Scan for the cell matching the given text and deliver its [X, Y] coordinate at center. 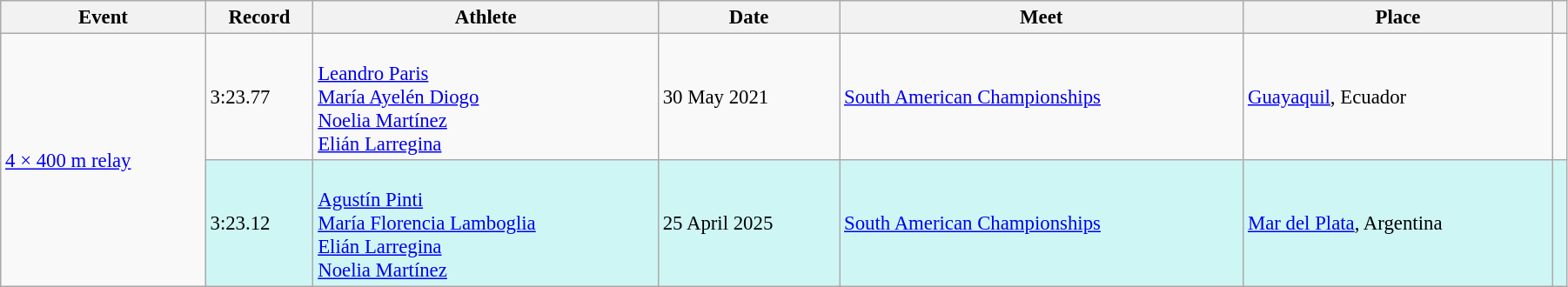
Meet [1042, 17]
25 April 2025 [748, 224]
Place [1398, 17]
Event [103, 17]
4 × 400 m relay [103, 160]
Record [259, 17]
Guayaquil, Ecuador [1398, 97]
Date [748, 17]
30 May 2021 [748, 97]
Agustín PintiMaría Florencia LambogliaElián LarreginaNoelia Martínez [486, 224]
Mar del Plata, Argentina [1398, 224]
Athlete [486, 17]
3:23.12 [259, 224]
Leandro ParisMaría Ayelén DiogoNoelia MartínezElián Larregina [486, 97]
3:23.77 [259, 97]
